From the cell containing the given text, extract its center point as [x, y] coordinate. 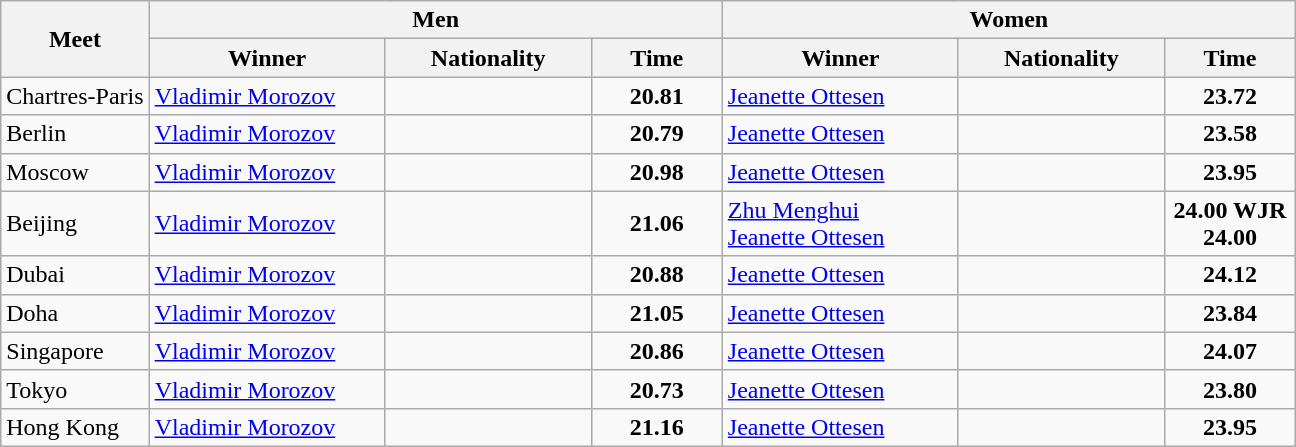
20.86 [656, 351]
20.73 [656, 389]
24.07 [1230, 351]
21.16 [656, 427]
23.80 [1230, 389]
Berlin [75, 134]
21.05 [656, 313]
Tokyo [75, 389]
Zhu MenghuiJeanette Ottesen [840, 224]
20.88 [656, 275]
Dubai [75, 275]
21.06 [656, 224]
20.79 [656, 134]
24.12 [1230, 275]
Beijing [75, 224]
20.81 [656, 96]
Women [1008, 20]
20.98 [656, 172]
Doha [75, 313]
Moscow [75, 172]
Hong Kong [75, 427]
Chartres-Paris [75, 96]
23.58 [1230, 134]
Singapore [75, 351]
24.00 WJR24.00 [1230, 224]
23.72 [1230, 96]
Meet [75, 39]
23.84 [1230, 313]
Men [436, 20]
